Identify which cell holds the provided text, then report its (x, y) central coordinate. 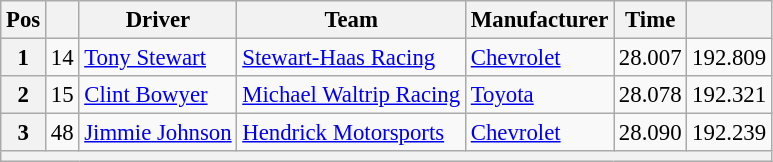
28.007 (650, 58)
28.090 (650, 133)
Toyota (539, 95)
Clint Bowyer (158, 95)
Hendrick Motorsports (352, 133)
2 (24, 95)
48 (62, 133)
28.078 (650, 95)
3 (24, 133)
192.239 (730, 133)
Michael Waltrip Racing (352, 95)
Team (352, 20)
Time (650, 20)
Driver (158, 20)
192.321 (730, 95)
1 (24, 58)
14 (62, 58)
Stewart-Haas Racing (352, 58)
Jimmie Johnson (158, 133)
Tony Stewart (158, 58)
15 (62, 95)
192.809 (730, 58)
Manufacturer (539, 20)
Pos (24, 20)
